Find where the given text appears and provide that cell's center as [X, Y] coordinate. 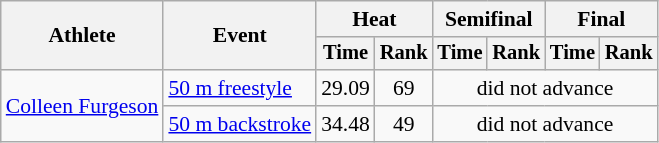
49 [404, 124]
69 [404, 88]
Athlete [82, 36]
Colleen Furgeson [82, 106]
Semifinal [488, 19]
Final [601, 19]
Event [240, 36]
29.09 [346, 88]
50 m backstroke [240, 124]
34.48 [346, 124]
Heat [374, 19]
50 m freestyle [240, 88]
